Extract the [X, Y] coordinate from the center of the cell holding the provided text.  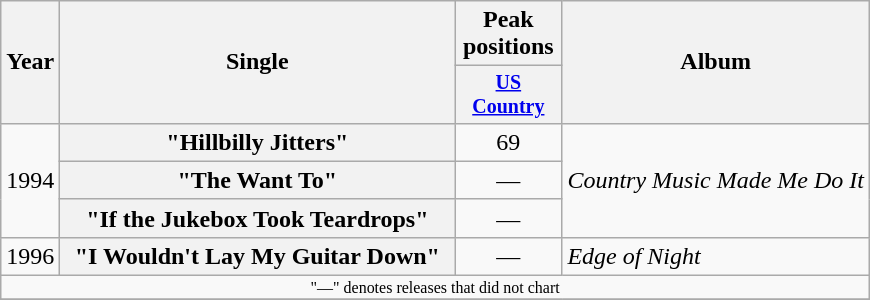
"If the Jukebox Took Teardrops" [258, 218]
Single [258, 62]
"The Want To" [258, 180]
"I Wouldn't Lay My Guitar Down" [258, 256]
69 [508, 142]
1996 [30, 256]
US Country [508, 94]
1994 [30, 180]
"Hillbilly Jitters" [258, 142]
"—" denotes releases that did not chart [436, 288]
Peak positions [508, 34]
Country Music Made Me Do It [716, 180]
Edge of Night [716, 256]
Album [716, 62]
Year [30, 62]
